Locate the cell with the specified text and output its [x, y] center coordinate. 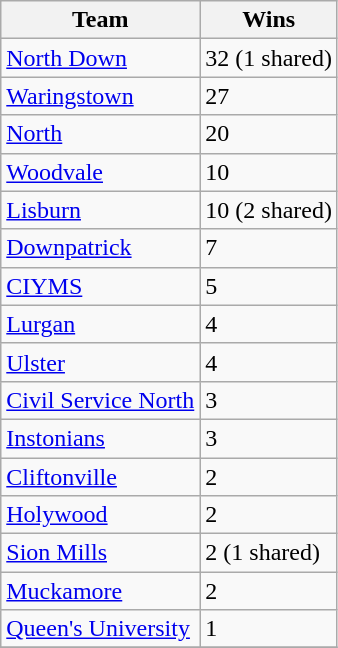
Team [100, 20]
Waringstown [100, 96]
27 [269, 96]
10 [269, 172]
2 (1 shared) [269, 553]
Muckamore [100, 591]
Civil Service North [100, 400]
Holywood [100, 515]
Queen's University [100, 629]
Woodvale [100, 172]
North Down [100, 58]
1 [269, 629]
North [100, 134]
5 [269, 286]
Downpatrick [100, 248]
Wins [269, 20]
32 (1 shared) [269, 58]
Ulster [100, 362]
Lisburn [100, 210]
20 [269, 134]
CIYMS [100, 286]
10 (2 shared) [269, 210]
Sion Mills [100, 553]
7 [269, 248]
Cliftonville [100, 477]
Instonians [100, 438]
Lurgan [100, 324]
